Determine the [X, Y] coordinate at the center of the cell enclosing the given text.  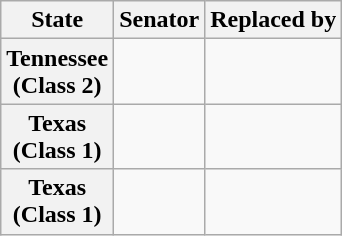
Senator [160, 20]
Tennessee(Class 2) [58, 72]
State [58, 20]
Replaced by [274, 20]
